Pinpoint the cell where the given text exists, returning its (X, Y) midpoint coordinate. 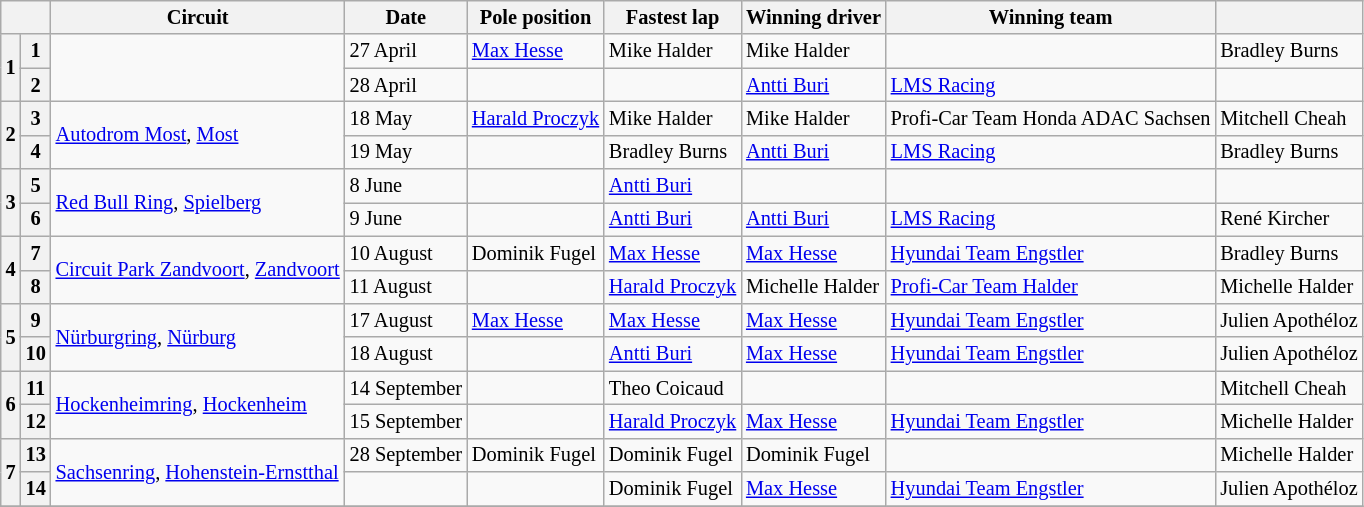
11 August (406, 287)
Sachsenring, Hohenstein-Ernstthal (198, 472)
Red Bull Ring, Spielberg (198, 202)
10 (36, 354)
Pole position (536, 17)
18 August (406, 354)
9 (36, 320)
Nürburgring, Nürburg (198, 336)
12 (36, 421)
11 (36, 388)
Circuit Park Zandvoort, Zandvoort (198, 270)
Profi-Car Team Honda ADAC Sachsen (1051, 118)
17 August (406, 320)
Profi-Car Team Halder (1051, 287)
Hockenheimring, Hockenheim (198, 404)
Winning team (1051, 17)
Date (406, 17)
28 September (406, 455)
14 September (406, 388)
19 May (406, 152)
10 August (406, 253)
14 (36, 489)
15 September (406, 421)
Winning driver (814, 17)
Fastest lap (672, 17)
8 June (406, 186)
9 June (406, 219)
Autodrom Most, Most (198, 134)
Circuit (198, 17)
13 (36, 455)
18 May (406, 118)
28 April (406, 85)
27 April (406, 51)
Theo Coicaud (672, 388)
8 (36, 287)
René Kircher (1288, 219)
